Output the [X, Y] coordinate of the center of the cell containing the given text.  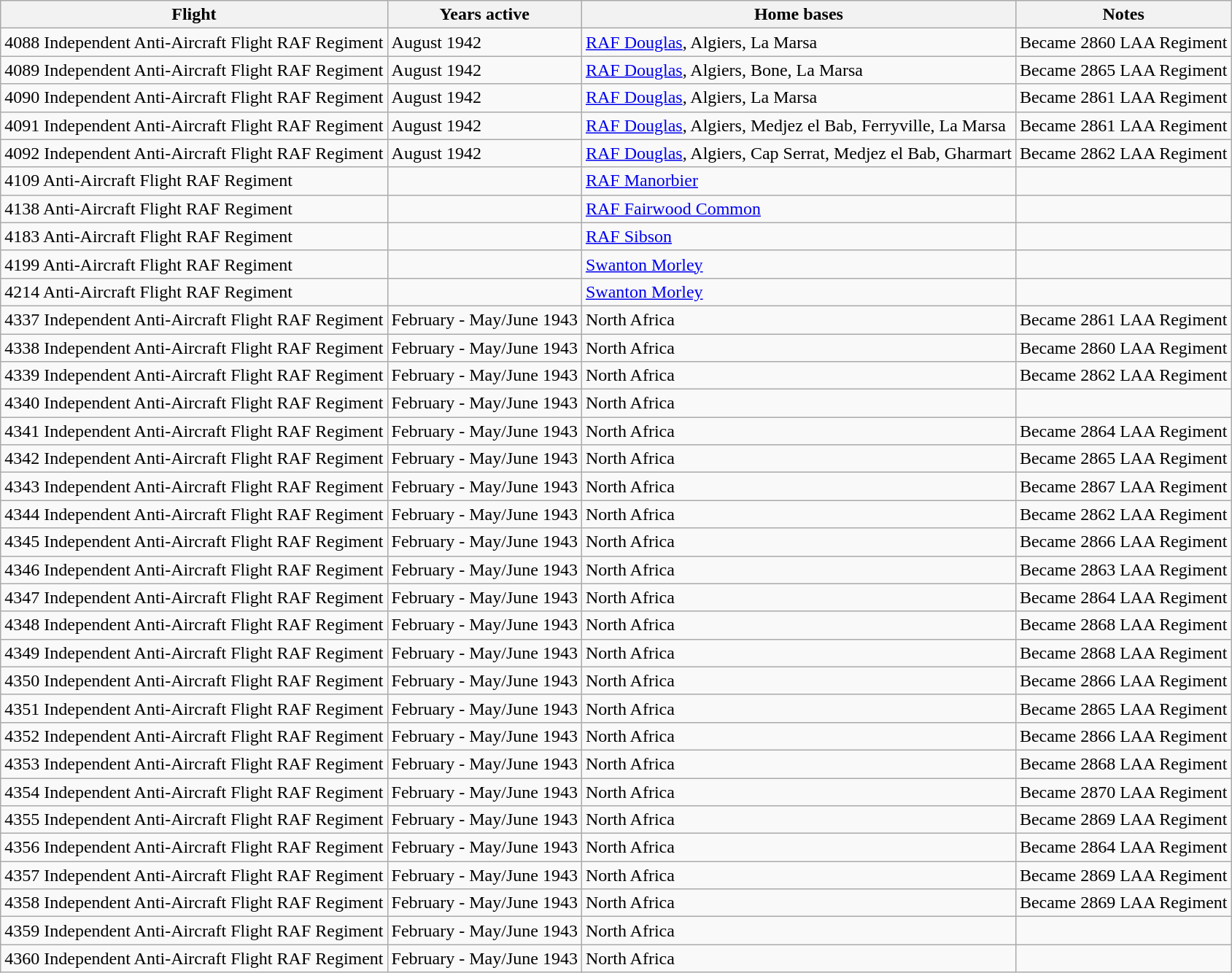
4089 Independent Anti-Aircraft Flight RAF Regiment [194, 70]
4342 Independent Anti-Aircraft Flight RAF Regiment [194, 459]
4341 Independent Anti-Aircraft Flight RAF Regiment [194, 431]
4337 Independent Anti-Aircraft Flight RAF Regiment [194, 319]
4338 Independent Anti-Aircraft Flight RAF Regiment [194, 348]
4092 Independent Anti-Aircraft Flight RAF Regiment [194, 153]
4345 Independent Anti-Aircraft Flight RAF Regiment [194, 542]
4109 Anti-Aircraft Flight RAF Regiment [194, 181]
4353 Independent Anti-Aircraft Flight RAF Regiment [194, 764]
4343 Independent Anti-Aircraft Flight RAF Regiment [194, 486]
4183 Anti-Aircraft Flight RAF Regiment [194, 236]
4356 Independent Anti-Aircraft Flight RAF Regiment [194, 848]
4344 Independent Anti-Aircraft Flight RAF Regiment [194, 514]
4357 Independent Anti-Aircraft Flight RAF Regiment [194, 875]
4358 Independent Anti-Aircraft Flight RAF Regiment [194, 903]
Became 2870 LAA Regiment [1123, 791]
4346 Independent Anti-Aircraft Flight RAF Regiment [194, 570]
4090 Independent Anti-Aircraft Flight RAF Regiment [194, 98]
4350 Independent Anti-Aircraft Flight RAF Regiment [194, 681]
Flight [194, 15]
4339 Independent Anti-Aircraft Flight RAF Regiment [194, 376]
RAF Manorbier [798, 181]
4340 Independent Anti-Aircraft Flight RAF Regiment [194, 403]
RAF Douglas, Algiers, Medjez el Bab, Ferryville, La Marsa [798, 125]
Became 2863 LAA Regiment [1123, 570]
4349 Independent Anti-Aircraft Flight RAF Regiment [194, 653]
Notes [1123, 15]
4214 Anti-Aircraft Flight RAF Regiment [194, 292]
4352 Independent Anti-Aircraft Flight RAF Regiment [194, 736]
4351 Independent Anti-Aircraft Flight RAF Regiment [194, 708]
4348 Independent Anti-Aircraft Flight RAF Regiment [194, 625]
4199 Anti-Aircraft Flight RAF Regiment [194, 264]
4091 Independent Anti-Aircraft Flight RAF Regiment [194, 125]
RAF Douglas, Algiers, Cap Serrat, Medjez el Bab, Gharmart [798, 153]
4347 Independent Anti-Aircraft Flight RAF Regiment [194, 597]
4360 Independent Anti-Aircraft Flight RAF Regiment [194, 958]
Home bases [798, 15]
Years active [484, 15]
4354 Independent Anti-Aircraft Flight RAF Regiment [194, 791]
4355 Independent Anti-Aircraft Flight RAF Regiment [194, 820]
Became 2867 LAA Regiment [1123, 486]
RAF Sibson [798, 236]
RAF Fairwood Common [798, 209]
4088 Independent Anti-Aircraft Flight RAF Regiment [194, 42]
4359 Independent Anti-Aircraft Flight RAF Regiment [194, 931]
4138 Anti-Aircraft Flight RAF Regiment [194, 209]
RAF Douglas, Algiers, Bone, La Marsa [798, 70]
